Locate the cell with the specified text and output its (X, Y) center coordinate. 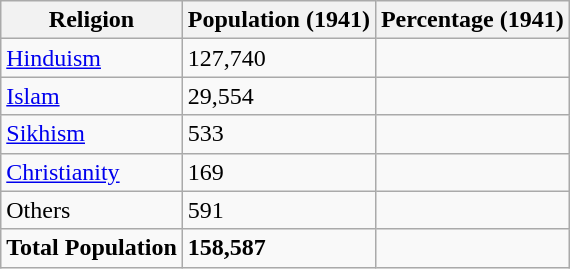
Percentage (1941) (472, 20)
Sikhism (92, 134)
Religion (92, 20)
Christianity (92, 172)
158,587 (278, 248)
Population (1941) (278, 20)
169 (278, 172)
127,740 (278, 58)
Islam (92, 96)
533 (278, 134)
Others (92, 210)
29,554 (278, 96)
Hinduism (92, 58)
591 (278, 210)
Total Population (92, 248)
